Provide the [X, Y] coordinate of the cell's center where the given text is located.  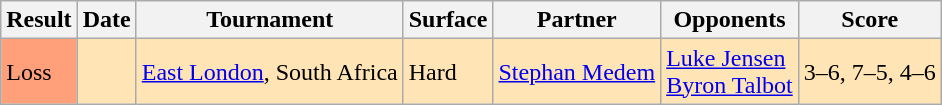
3–6, 7–5, 4–6 [870, 72]
Stephan Medem [577, 72]
Result [39, 20]
Partner [577, 20]
East London, South Africa [270, 72]
Score [870, 20]
Hard [448, 72]
Date [106, 20]
Luke Jensen Byron Talbot [730, 72]
Loss [39, 72]
Opponents [730, 20]
Surface [448, 20]
Tournament [270, 20]
